Identify which cell holds the provided text, then report its [X, Y] central coordinate. 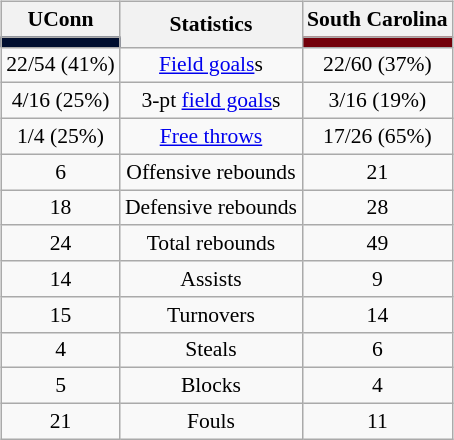
24 [60, 243]
Blocks [211, 386]
Offensive rebounds [211, 172]
Field goalss [211, 65]
28 [378, 208]
3-pt field goalss [211, 101]
UConn [60, 19]
4/16 (25%) [60, 101]
1/4 (25%) [60, 136]
49 [378, 243]
3/16 (19%) [378, 101]
South Carolina [378, 19]
Assists [211, 279]
9 [378, 279]
15 [60, 314]
Steals [211, 350]
18 [60, 208]
17/26 (65%) [378, 136]
5 [60, 386]
22/54 (41%) [60, 65]
Turnovers [211, 314]
Total rebounds [211, 243]
Fouls [211, 421]
11 [378, 421]
22/60 (37%) [378, 65]
Statistics [211, 24]
Defensive rebounds [211, 208]
Free throws [211, 136]
